Output the (X, Y) coordinate of the center of the cell containing the given text.  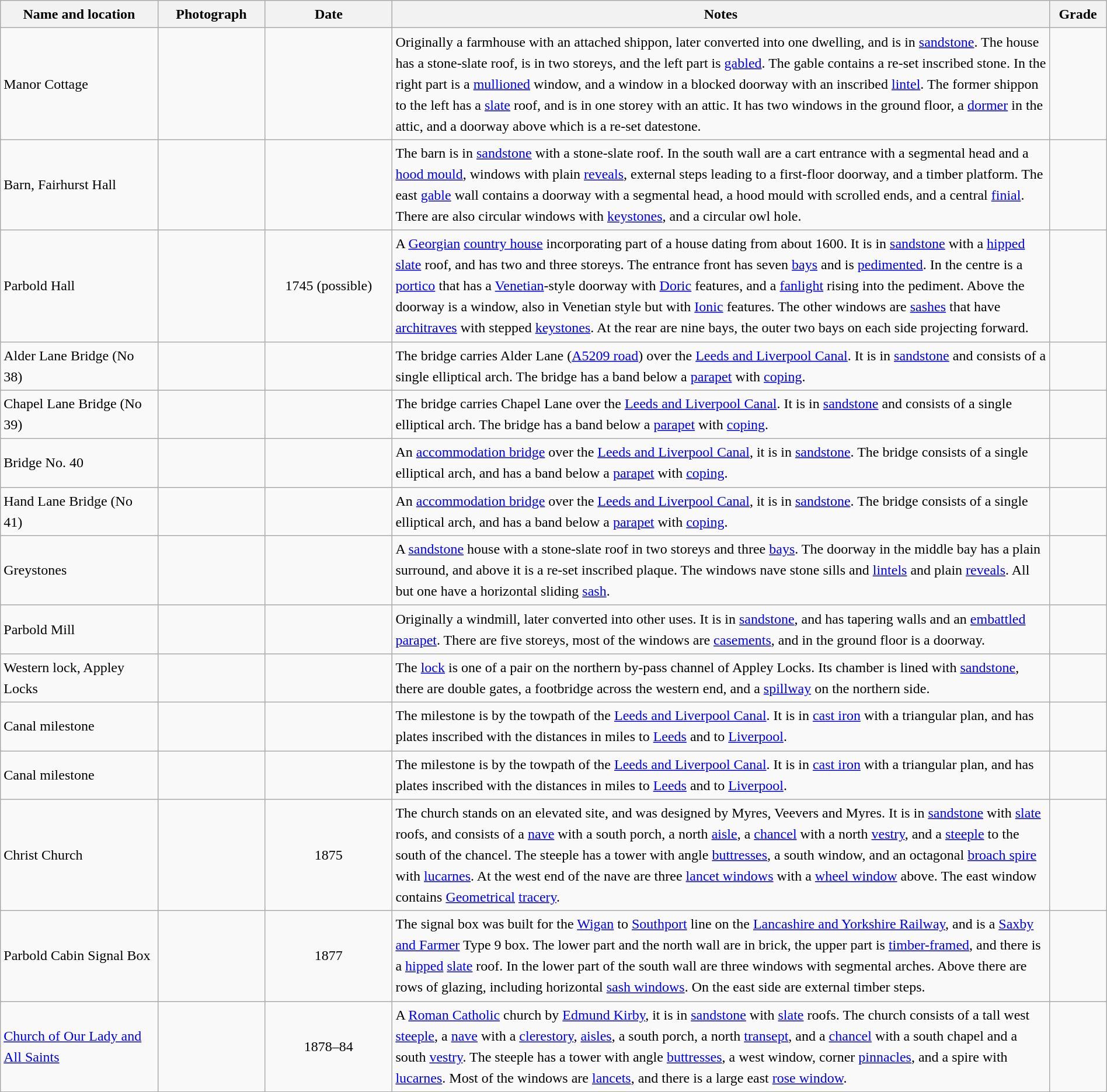
Name and location (79, 14)
Parbold Mill (79, 630)
1877 (329, 957)
Grade (1078, 14)
Greystones (79, 570)
Parbold Hall (79, 286)
Hand Lane Bridge (No 41) (79, 512)
Notes (720, 14)
Parbold Cabin Signal Box (79, 957)
Barn, Fairhurst Hall (79, 185)
Chapel Lane Bridge (No 39) (79, 415)
1745 (possible) (329, 286)
1875 (329, 855)
Bridge No. 40 (79, 462)
1878–84 (329, 1046)
Photograph (211, 14)
Church of Our Lady and All Saints (79, 1046)
Alder Lane Bridge (No 38) (79, 366)
Manor Cottage (79, 84)
Christ Church (79, 855)
Date (329, 14)
Western lock, Appley Locks (79, 677)
